Find where the given text appears and provide that cell's center as [X, Y] coordinate. 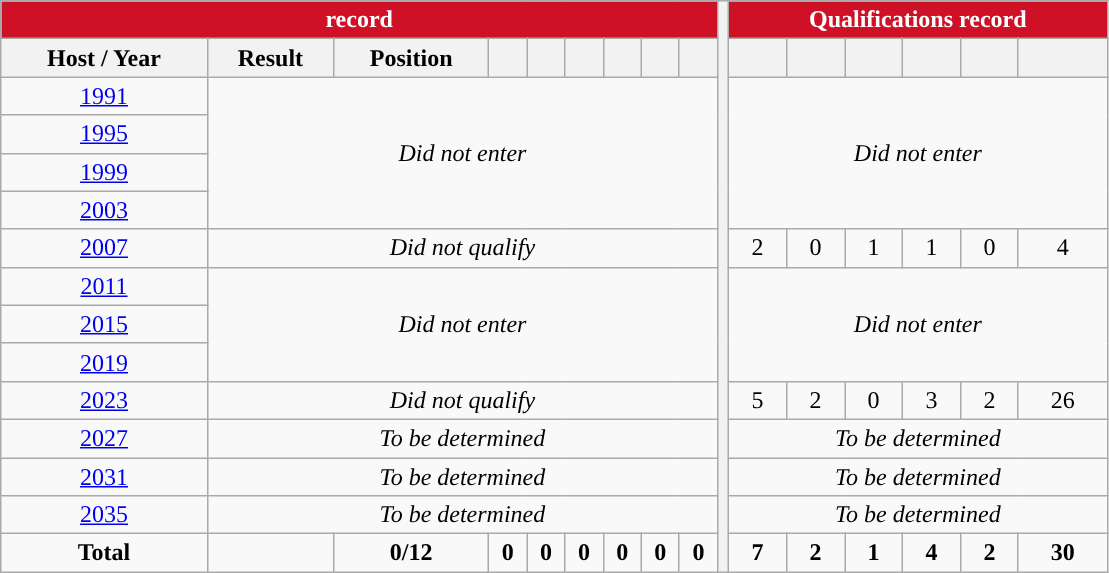
Result [270, 58]
1995 [104, 134]
26 [1062, 400]
2007 [104, 248]
1999 [104, 172]
2035 [104, 515]
2023 [104, 400]
Position [412, 58]
Host / Year [104, 58]
2003 [104, 210]
7 [758, 553]
2011 [104, 286]
3 [931, 400]
5 [758, 400]
2015 [104, 324]
30 [1062, 553]
record [360, 20]
0/12 [412, 553]
Qualifications record [918, 20]
2019 [104, 362]
Total [104, 553]
2027 [104, 438]
1991 [104, 96]
2031 [104, 477]
